Pinpoint the cell where the given text exists, returning its [X, Y] midpoint coordinate. 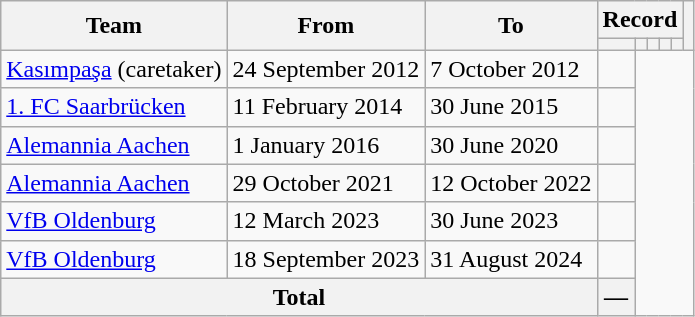
31 August 2024 [511, 259]
12 March 2023 [326, 221]
30 June 2020 [511, 145]
30 June 2015 [511, 107]
1. FC Saarbrücken [114, 107]
18 September 2023 [326, 259]
To [511, 26]
Record [640, 20]
11 February 2014 [326, 107]
Team [114, 26]
1 January 2016 [326, 145]
From [326, 26]
12 October 2022 [511, 183]
Kasımpaşa (caretaker) [114, 69]
24 September 2012 [326, 69]
7 October 2012 [511, 69]
29 October 2021 [326, 183]
30 June 2023 [511, 221]
— [616, 297]
Total [299, 297]
